Output the (x, y) coordinate of the center of the cell containing the given text.  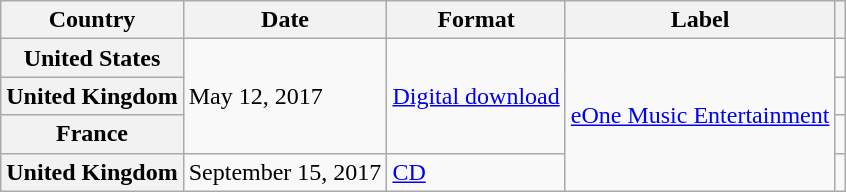
CD (476, 172)
September 15, 2017 (285, 172)
eOne Music Entertainment (700, 115)
Label (700, 20)
United States (92, 58)
Digital download (476, 96)
France (92, 134)
May 12, 2017 (285, 96)
Date (285, 20)
Format (476, 20)
Country (92, 20)
